Search for the cell housing the specified text and yield its (x, y) center coordinate. 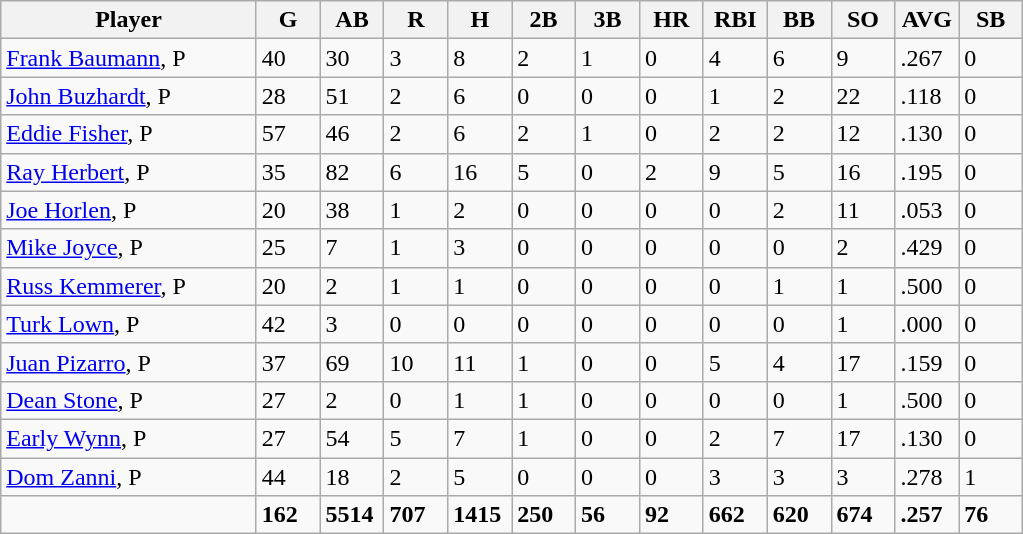
.118 (927, 96)
Player (128, 20)
82 (352, 172)
28 (288, 96)
25 (288, 248)
8 (480, 58)
RBI (735, 20)
.429 (927, 248)
BB (799, 20)
G (288, 20)
Joe Horlen, P (128, 210)
2B (544, 20)
SO (863, 20)
56 (608, 515)
662 (735, 515)
Turk Lown, P (128, 324)
.000 (927, 324)
54 (352, 438)
R (416, 20)
51 (352, 96)
18 (352, 477)
10 (416, 362)
162 (288, 515)
40 (288, 58)
.267 (927, 58)
Frank Baumann, P (128, 58)
.257 (927, 515)
92 (671, 515)
674 (863, 515)
HR (671, 20)
.053 (927, 210)
Ray Herbert, P (128, 172)
57 (288, 134)
AB (352, 20)
42 (288, 324)
3B (608, 20)
.159 (927, 362)
35 (288, 172)
SB (991, 20)
AVG (927, 20)
44 (288, 477)
Early Wynn, P (128, 438)
46 (352, 134)
Mike Joyce, P (128, 248)
.195 (927, 172)
30 (352, 58)
620 (799, 515)
John Buzhardt, P (128, 96)
707 (416, 515)
250 (544, 515)
69 (352, 362)
Dom Zanni, P (128, 477)
37 (288, 362)
H (480, 20)
Eddie Fisher, P (128, 134)
22 (863, 96)
1415 (480, 515)
5514 (352, 515)
Dean Stone, P (128, 400)
.278 (927, 477)
Juan Pizarro, P (128, 362)
76 (991, 515)
38 (352, 210)
Russ Kemmerer, P (128, 286)
12 (863, 134)
